Search for the cell housing the specified text and yield its (x, y) center coordinate. 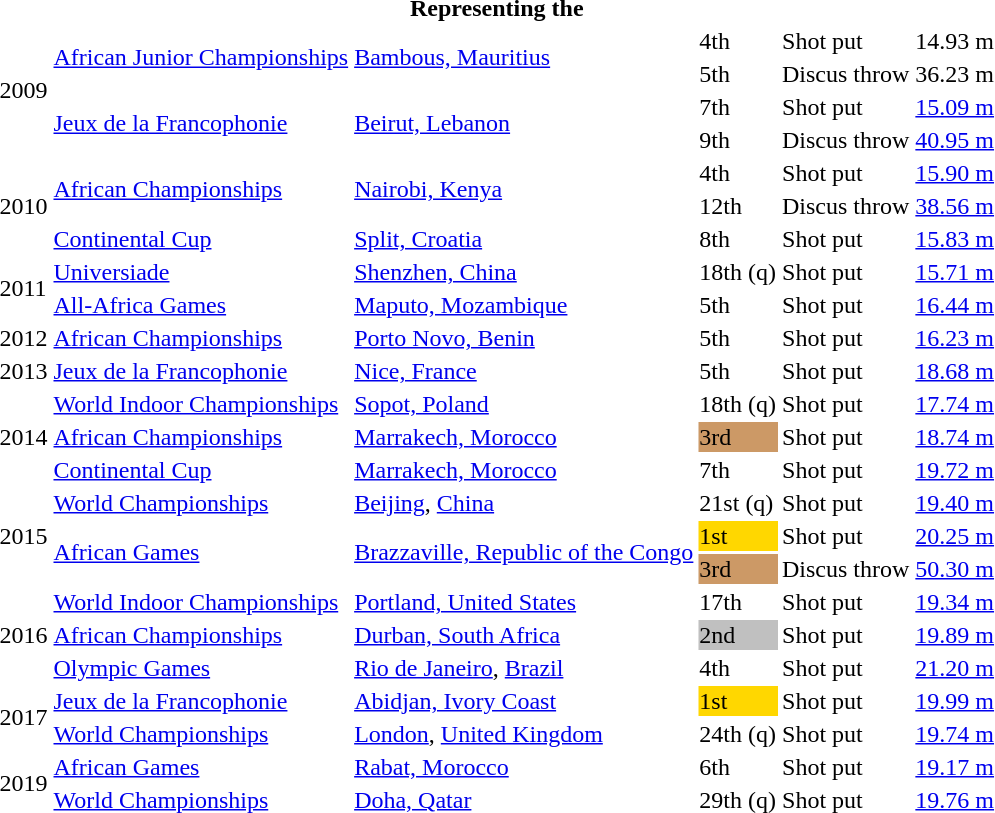
Rio de Janeiro, Brazil (524, 668)
Beijing, China (524, 503)
African Junior Championships (201, 58)
Bambous, Mauritius (524, 58)
2nd (738, 635)
Portland, United States (524, 602)
21st (q) (738, 503)
24th (q) (738, 734)
Olympic Games (201, 668)
Durban, South Africa (524, 635)
17th (738, 602)
Brazzaville, Republic of the Congo (524, 552)
9th (738, 140)
Nairobi, Kenya (524, 190)
All-Africa Games (201, 305)
Shenzhen, China (524, 272)
Beirut, Lebanon (524, 124)
Nice, France (524, 371)
12th (738, 206)
Universiade (201, 272)
Maputo, Mozambique (524, 305)
London, United Kingdom (524, 734)
Rabat, Morocco (524, 767)
Sopot, Poland (524, 404)
Abidjan, Ivory Coast (524, 701)
Porto Novo, Benin (524, 338)
6th (738, 767)
8th (738, 239)
Split, Croatia (524, 239)
